Provide the [x, y] coordinate of the cell's center where the given text is located.  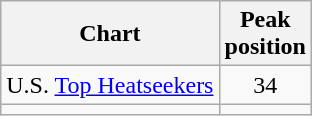
Chart [110, 34]
Peak position [265, 34]
U.S. Top Heatseekers [110, 85]
34 [265, 85]
